Capture the cell that displays the provided text and extract its [X, Y] central coordinate. 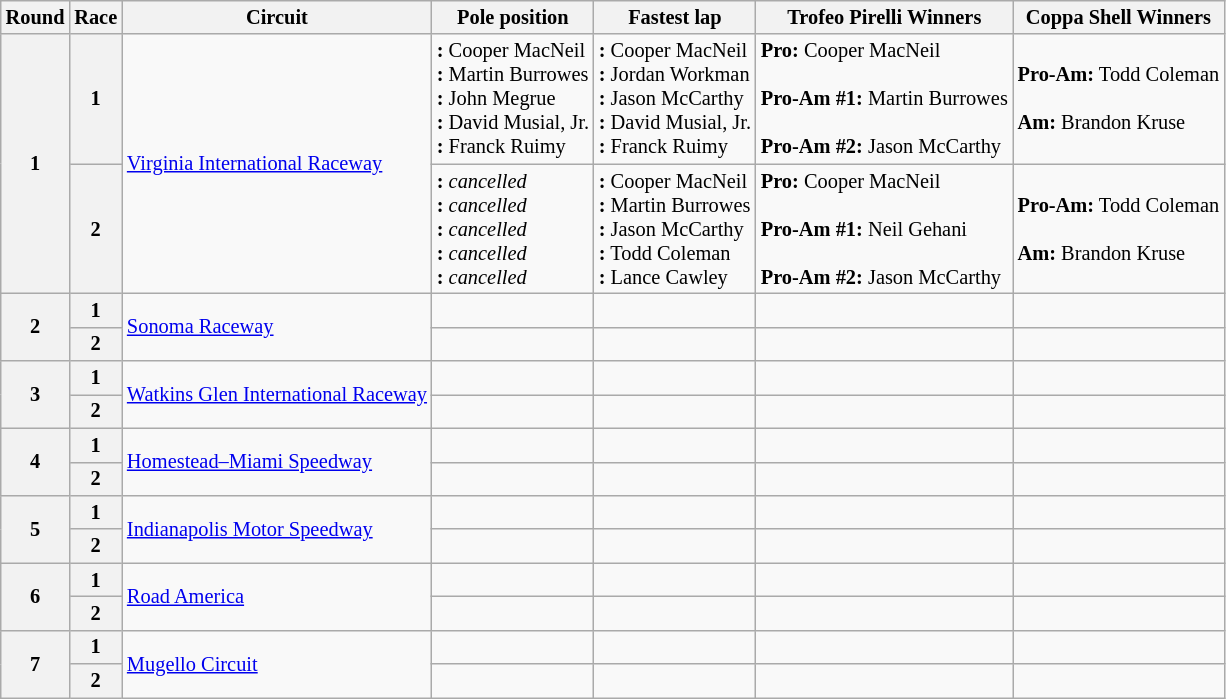
: Cooper MacNeil: Martin Burrowes: Jason McCarthy: Todd Coleman: Lance Cawley [675, 229]
Watkins Glen International Raceway [277, 394]
Pole position [513, 17]
Trofeo Pirelli Winners [884, 17]
Pro: Cooper MacNeilPro-Am #1: Martin BurrowesPro-Am #2: Jason McCarthy [884, 99]
Sonoma Raceway [277, 326]
Fastest lap [675, 17]
Pro: Cooper MacNeilPro-Am #1: Neil GehaniPro-Am #2: Jason McCarthy [884, 229]
Race [96, 17]
Coppa Shell Winners [1118, 17]
Road America [277, 596]
Homestead–Miami Speedway [277, 462]
Mugello Circuit [277, 664]
: cancelled: cancelled: cancelled: cancelled: cancelled [513, 229]
5 [36, 528]
Virginia International Raceway [277, 164]
7 [36, 664]
3 [36, 394]
Circuit [277, 17]
: Cooper MacNeil: Martin Burrowes: John Megrue: David Musial, Jr.: Franck Ruimy [513, 99]
4 [36, 462]
6 [36, 596]
: Cooper MacNeil: Jordan Workman: Jason McCarthy: David Musial, Jr.: Franck Ruimy [675, 99]
Round [36, 17]
Indianapolis Motor Speedway [277, 528]
